Scan for the cell matching the given text and deliver its (X, Y) coordinate at center. 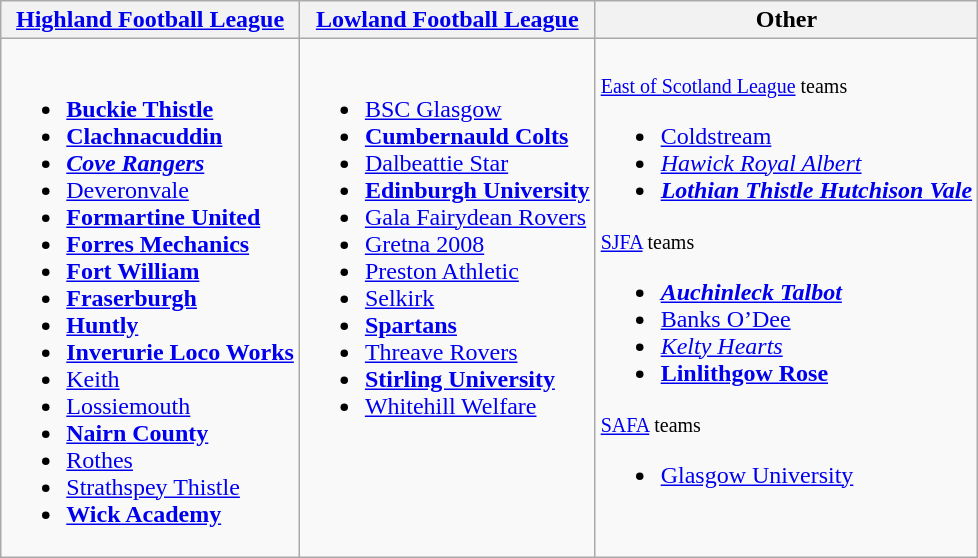
Highland Football League (150, 20)
Other (786, 20)
Lowland Football League (447, 20)
